Output the (x, y) coordinate of the center of the cell containing the given text.  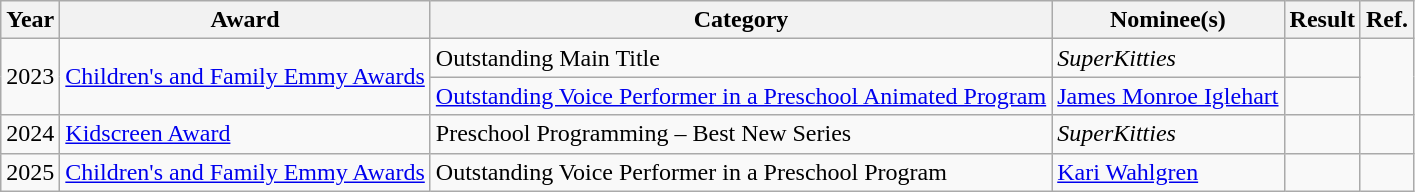
2024 (30, 134)
Outstanding Voice Performer in a Preschool Animated Program (740, 96)
Ref. (1386, 20)
Kari Wahlgren (1168, 172)
Year (30, 20)
2023 (30, 77)
Kidscreen Award (245, 134)
Nominee(s) (1168, 20)
Award (245, 20)
James Monroe Iglehart (1168, 96)
Outstanding Voice Performer in a Preschool Program (740, 172)
Preschool Programming – Best New Series (740, 134)
Outstanding Main Title (740, 58)
Result (1322, 20)
2025 (30, 172)
Category (740, 20)
